Pinpoint the cell where the given text exists, returning its (X, Y) midpoint coordinate. 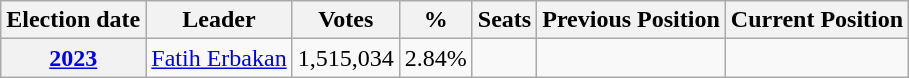
Seats (504, 20)
2023 (74, 58)
Previous Position (632, 20)
1,515,034 (346, 58)
Leader (219, 20)
Current Position (816, 20)
Election date (74, 20)
Fatih Erbakan (219, 58)
Votes (346, 20)
2.84% (436, 58)
% (436, 20)
